Extract the [x, y] coordinate from the center of the cell holding the provided text.  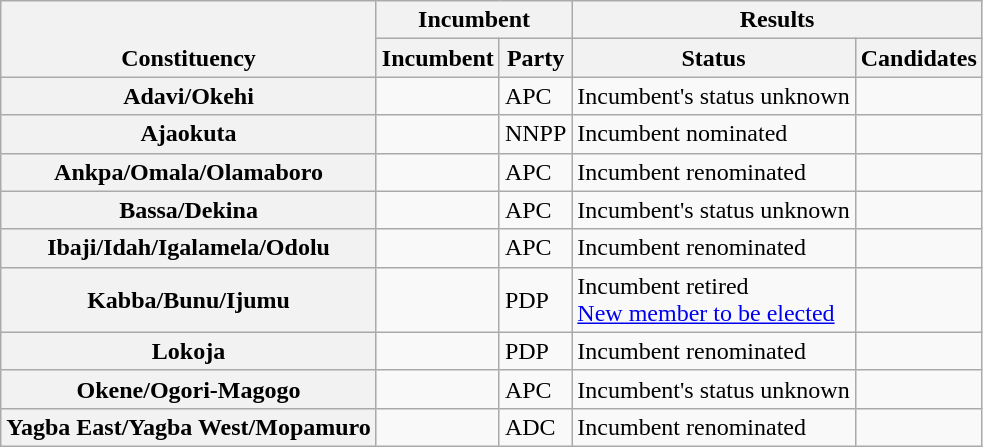
NNPP [535, 134]
Adavi/Okehi [189, 96]
ADC [535, 427]
Okene/Ogori-Magogo [189, 389]
Incumbent nominated [714, 134]
Ajaokuta [189, 134]
Ibaji/Idah/Igalamela/Odolu [189, 248]
Incumbent retiredNew member to be elected [714, 300]
Yagba East/Yagba West/Mopamuro [189, 427]
Constituency [189, 39]
Results [777, 20]
Kabba/Bunu/Ijumu [189, 300]
Party [535, 58]
Status [714, 58]
Lokoja [189, 351]
Candidates [918, 58]
Bassa/Dekina [189, 210]
Ankpa/Omala/Olamaboro [189, 172]
